Determine the [X, Y] coordinate at the center of the cell enclosing the given text.  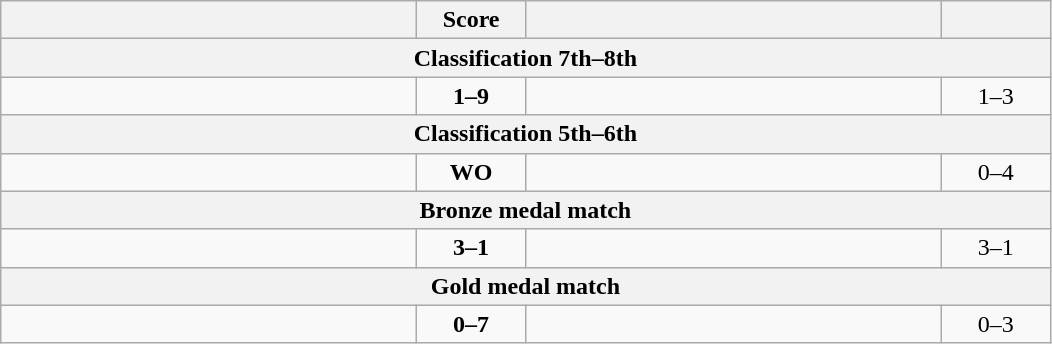
Classification 7th–8th [526, 58]
0–7 [472, 324]
0–3 [996, 324]
Classification 5th–6th [526, 134]
Bronze medal match [526, 210]
Score [472, 20]
Gold medal match [526, 286]
WO [472, 172]
1–9 [472, 96]
1–3 [996, 96]
0–4 [996, 172]
